Extract the [x, y] coordinate from the center of the cell holding the provided text.  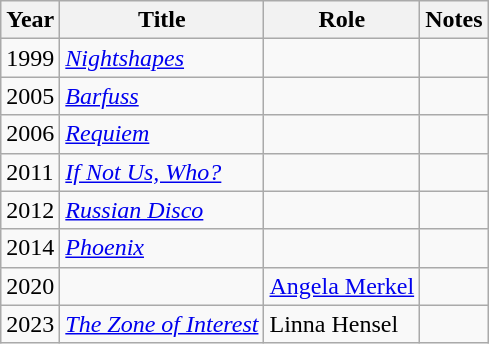
2005 [30, 96]
Role [342, 20]
Requiem [162, 134]
1999 [30, 58]
2011 [30, 172]
Notes [454, 20]
2020 [30, 286]
Nightshapes [162, 58]
Angela Merkel [342, 286]
If Not Us, Who? [162, 172]
2012 [30, 210]
Year [30, 20]
Linna Hensel [342, 324]
The Zone of Interest [162, 324]
2006 [30, 134]
Barfuss [162, 96]
2014 [30, 248]
2023 [30, 324]
Title [162, 20]
Russian Disco [162, 210]
Phoenix [162, 248]
